Output the (x, y) coordinate of the center of the cell containing the given text.  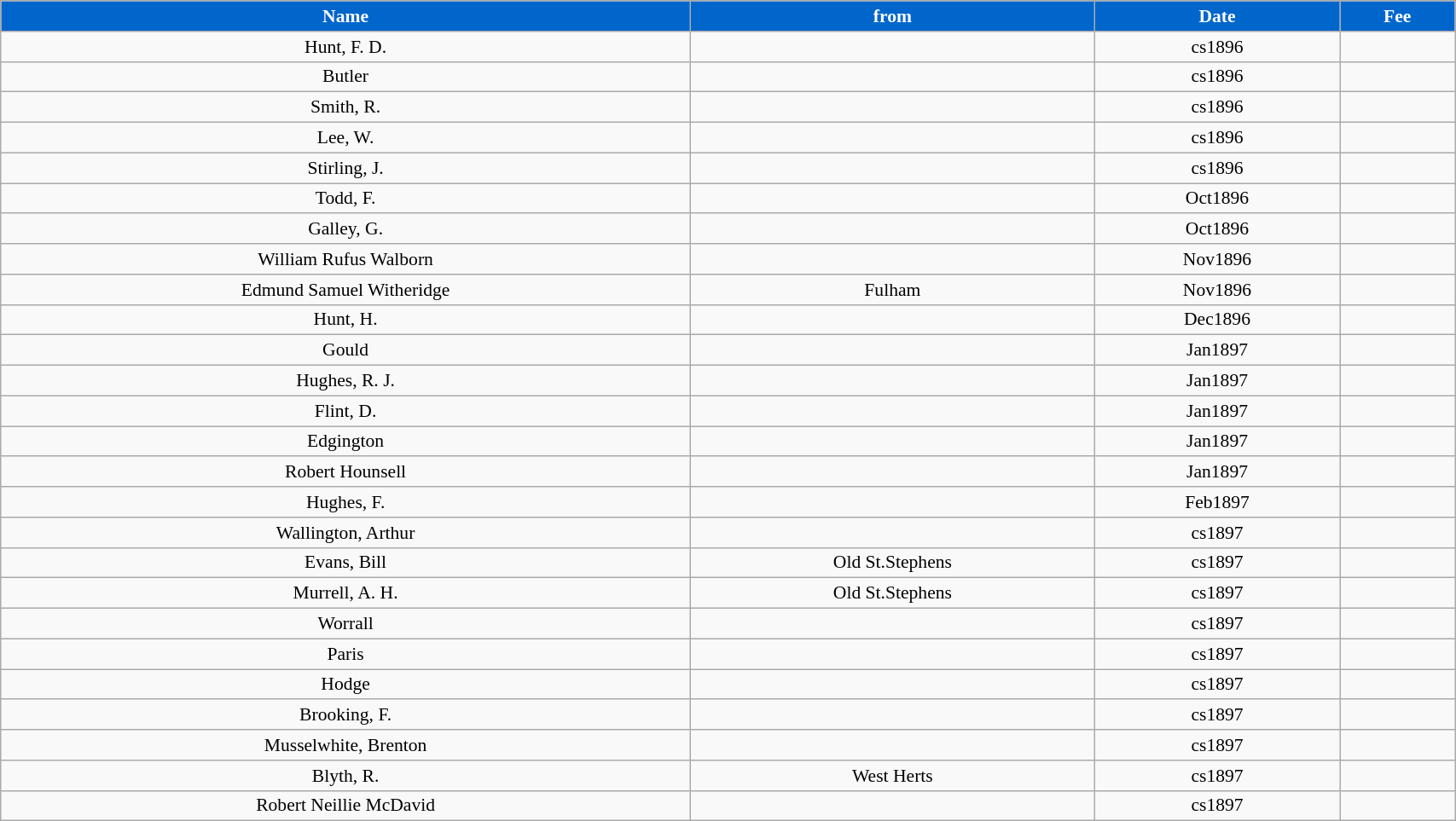
Evans, Bill (346, 563)
Hughes, F. (346, 502)
Butler (346, 77)
Date (1216, 16)
Worrall (346, 624)
Name (346, 16)
Edmund Samuel Witheridge (346, 290)
West Herts (892, 776)
Hodge (346, 685)
Fee (1397, 16)
Hunt, F. D. (346, 47)
Robert Hounsell (346, 472)
Robert Neillie McDavid (346, 806)
Fulham (892, 290)
Gould (346, 350)
Murrell, A. H. (346, 593)
William Rufus Walborn (346, 259)
Todd, F. (346, 199)
Hughes, R. J. (346, 381)
from (892, 16)
Musselwhite, Brenton (346, 745)
Lee, W. (346, 138)
Dec1896 (1216, 320)
Wallington, Arthur (346, 533)
Feb1897 (1216, 502)
Blyth, R. (346, 776)
Smith, R. (346, 107)
Galley, G. (346, 229)
Brooking, F. (346, 715)
Flint, D. (346, 411)
Edgington (346, 442)
Paris (346, 654)
Hunt, H. (346, 320)
Stirling, J. (346, 168)
